Pinpoint the cell where the given text exists, returning its (X, Y) midpoint coordinate. 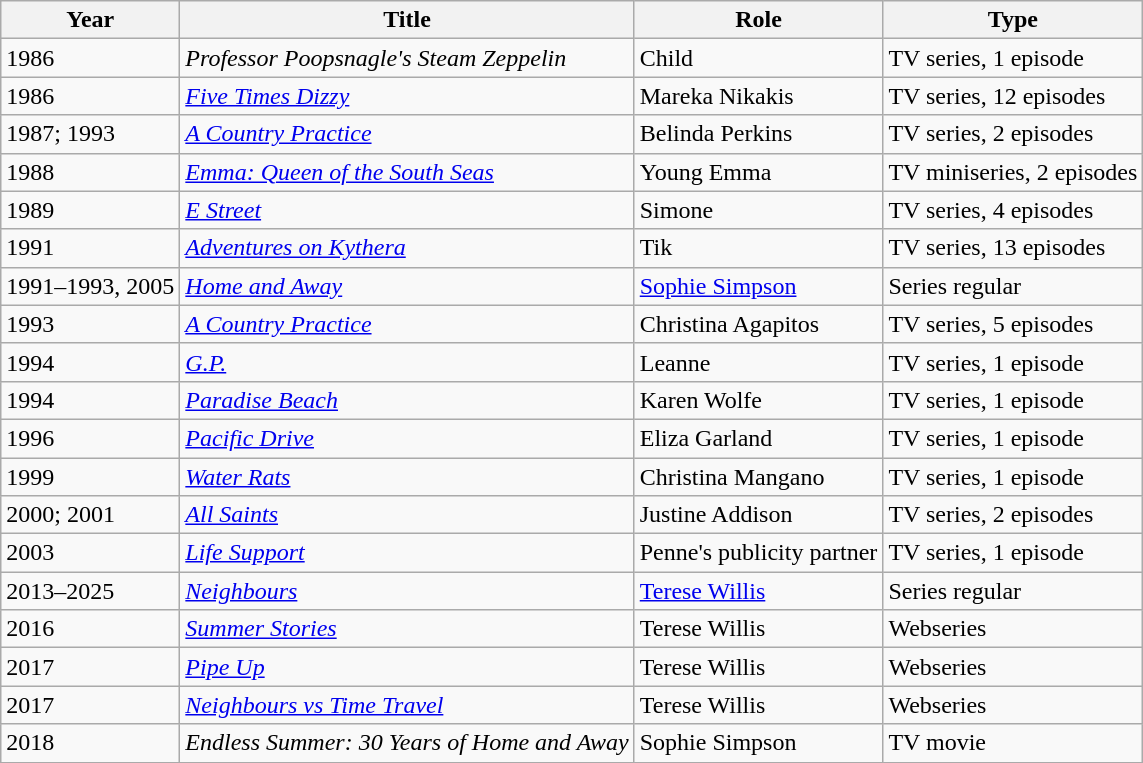
G.P. (407, 362)
TV series, 4 episodes (1013, 210)
Emma: Queen of the South Seas (407, 172)
Christina Agapitos (758, 324)
Water Rats (407, 477)
1999 (90, 477)
Penne's publicity partner (758, 553)
Leanne (758, 362)
Eliza Garland (758, 438)
1987; 1993 (90, 134)
TV miniseries, 2 episodes (1013, 172)
Adventures on Kythera (407, 248)
Professor Poopsnagle's Steam Zeppelin (407, 58)
1996 (90, 438)
1991–1993, 2005 (90, 286)
Five Times Dizzy (407, 96)
1988 (90, 172)
Pacific Drive (407, 438)
E Street (407, 210)
Endless Summer: 30 Years of Home and Away (407, 743)
2018 (90, 743)
Year (90, 20)
1993 (90, 324)
Neighbours (407, 591)
2013–2025 (90, 591)
Simone (758, 210)
2000; 2001 (90, 515)
Home and Away (407, 286)
1991 (90, 248)
TV series, 5 episodes (1013, 324)
Title (407, 20)
Role (758, 20)
Neighbours vs Time Travel (407, 705)
Child (758, 58)
1989 (90, 210)
Belinda Perkins (758, 134)
Paradise Beach (407, 400)
All Saints (407, 515)
Justine Addison (758, 515)
Life Support (407, 553)
TV series, 12 episodes (1013, 96)
Pipe Up (407, 667)
Summer Stories (407, 629)
TV movie (1013, 743)
TV series, 13 episodes (1013, 248)
Mareka Nikakis (758, 96)
Young Emma (758, 172)
2016 (90, 629)
2003 (90, 553)
Christina Mangano (758, 477)
Type (1013, 20)
Karen Wolfe (758, 400)
Tik (758, 248)
